Capture the cell that displays the provided text and extract its [X, Y] central coordinate. 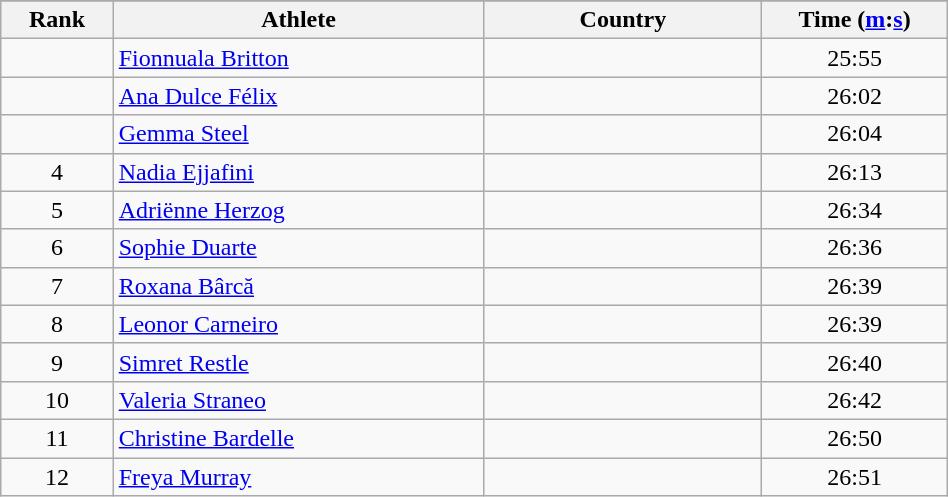
5 [57, 210]
26:42 [854, 400]
Gemma Steel [298, 134]
6 [57, 248]
12 [57, 477]
Simret Restle [298, 362]
Nadia Ejjafini [298, 172]
Country [623, 20]
4 [57, 172]
26:50 [854, 438]
Athlete [298, 20]
25:55 [854, 58]
Ana Dulce Félix [298, 96]
Christine Bardelle [298, 438]
10 [57, 400]
Sophie Duarte [298, 248]
8 [57, 324]
26:02 [854, 96]
Rank [57, 20]
Leonor Carneiro [298, 324]
7 [57, 286]
26:34 [854, 210]
26:51 [854, 477]
9 [57, 362]
Freya Murray [298, 477]
11 [57, 438]
26:04 [854, 134]
Time (m:s) [854, 20]
26:40 [854, 362]
Roxana Bârcă [298, 286]
Adriënne Herzog [298, 210]
26:13 [854, 172]
Valeria Straneo [298, 400]
Fionnuala Britton [298, 58]
26:36 [854, 248]
